Return the [x, y] coordinate for the center point of the cell that contains the specified text.  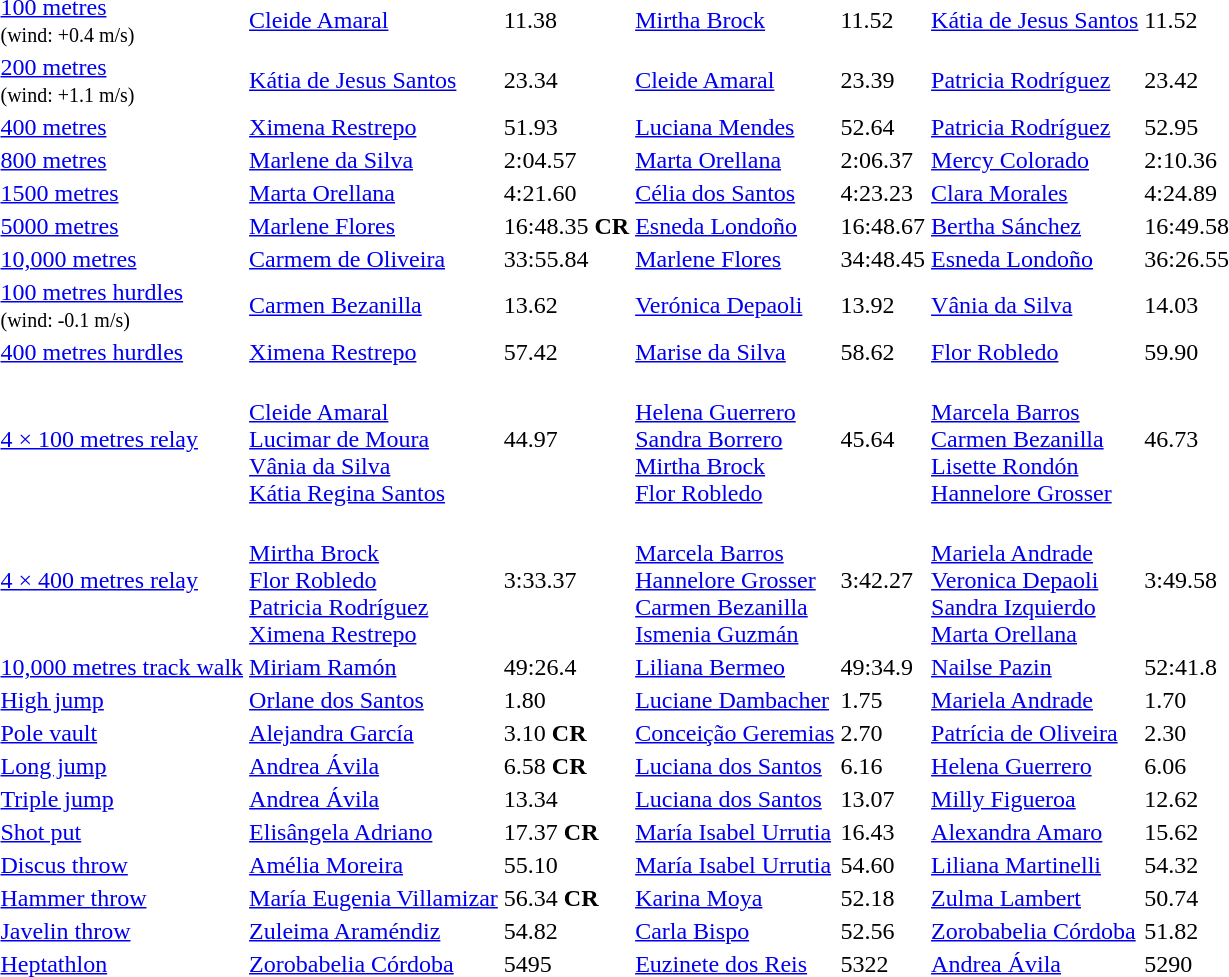
2:06.37 [883, 160]
16:48.67 [883, 226]
2:04.57 [566, 160]
Liliana Martinelli [1035, 865]
Zulma Lambert [1035, 898]
Mirtha BrockFlor RobledoPatricia RodríguezXimena Restrepo [374, 580]
Marcela BarrosHannelore GrosserCarmen BezanillaIsmenia Guzmán [735, 580]
Célia dos Santos [735, 193]
56.34 CR [566, 898]
Miriam Ramón [374, 667]
58.62 [883, 352]
Amélia Moreira [374, 865]
17.37 CR [566, 832]
María Eugenia Villamizar [374, 898]
Bertha Sánchez [1035, 226]
3:33.37 [566, 580]
4:21.60 [566, 193]
49:34.9 [883, 667]
Zorobabelia Córdoba [1035, 931]
Conceição Geremias [735, 733]
Marcela BarrosCarmen BezanillaLisette RondónHannelore Grosser [1035, 439]
3.10 CR [566, 733]
Cleide AmaralLucimar de MouraVânia da SilvaKátia Regina Santos [374, 439]
Zuleima Araméndiz [374, 931]
57.42 [566, 352]
52.18 [883, 898]
Helena Guerrero [1035, 766]
Nailse Pazin [1035, 667]
52.56 [883, 931]
Luciana Mendes [735, 127]
Alexandra Amaro [1035, 832]
6.16 [883, 766]
13.92 [883, 306]
33:55.84 [566, 259]
23.39 [883, 80]
16.43 [883, 832]
Carla Bispo [735, 931]
Patrícia de Oliveira [1035, 733]
Luciane Dambacher [735, 700]
44.97 [566, 439]
Helena GuerreroSandra BorreroMirtha BrockFlor Robledo [735, 439]
13.07 [883, 799]
55.10 [566, 865]
51.93 [566, 127]
52.64 [883, 127]
49:26.4 [566, 667]
Verónica Depaoli [735, 306]
13.34 [566, 799]
2.70 [883, 733]
Elisângela Adriano [374, 832]
Orlane dos Santos [374, 700]
Mercy Colorado [1035, 160]
Clara Morales [1035, 193]
Mariela AndradeVeronica DepaoliSandra IzquierdoMarta Orellana [1035, 580]
Kátia de Jesus Santos [374, 80]
Carmen Bezanilla [374, 306]
34:48.45 [883, 259]
Karina Moya [735, 898]
Vânia da Silva [1035, 306]
16:48.35 CR [566, 226]
Flor Robledo [1035, 352]
45.64 [883, 439]
1.75 [883, 700]
54.82 [566, 931]
Cleide Amaral [735, 80]
13.62 [566, 306]
23.34 [566, 80]
Liliana Bermeo [735, 667]
Marlene da Silva [374, 160]
54.60 [883, 865]
Marise da Silva [735, 352]
3:42.27 [883, 580]
Milly Figueroa [1035, 799]
Carmem de Oliveira [374, 259]
4:23.23 [883, 193]
1.80 [566, 700]
Mariela Andrade [1035, 700]
6.58 CR [566, 766]
Alejandra García [374, 733]
